Find where the given text appears and provide that cell's center as [x, y] coordinate. 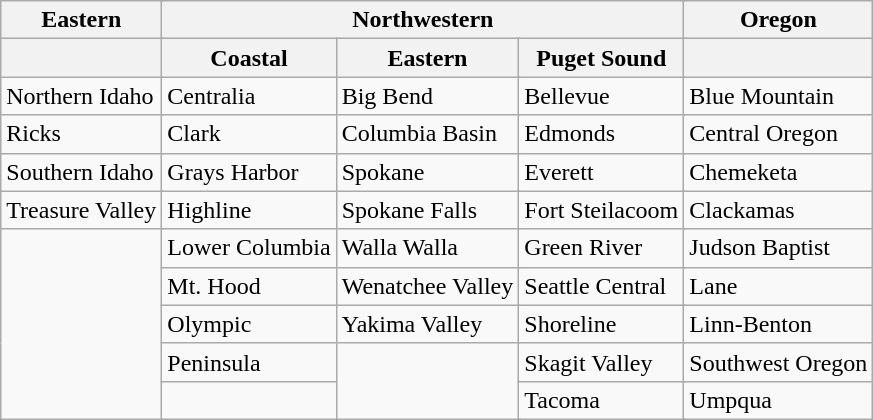
Treasure Valley [82, 210]
Fort Steilacoom [602, 210]
Highline [249, 210]
Tacoma [602, 400]
Green River [602, 248]
Bellevue [602, 96]
Northern Idaho [82, 96]
Skagit Valley [602, 362]
Coastal [249, 58]
Judson Baptist [778, 248]
Oregon [778, 20]
Central Oregon [778, 134]
Clark [249, 134]
Spokane [428, 172]
Southwest Oregon [778, 362]
Northwestern [423, 20]
Centralia [249, 96]
Puget Sound [602, 58]
Umpqua [778, 400]
Wenatchee Valley [428, 286]
Big Bend [428, 96]
Shoreline [602, 324]
Seattle Central [602, 286]
Blue Mountain [778, 96]
Walla Walla [428, 248]
Mt. Hood [249, 286]
Yakima Valley [428, 324]
Ricks [82, 134]
Chemeketa [778, 172]
Clackamas [778, 210]
Columbia Basin [428, 134]
Everett [602, 172]
Lower Columbia [249, 248]
Lane [778, 286]
Southern Idaho [82, 172]
Grays Harbor [249, 172]
Olympic [249, 324]
Linn-Benton [778, 324]
Peninsula [249, 362]
Spokane Falls [428, 210]
Edmonds [602, 134]
